Detect which cell encompasses the target text, then output its [X, Y] center coordinate. 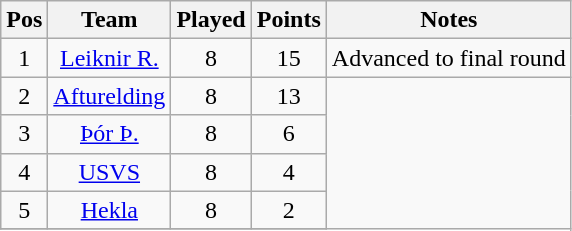
3 [24, 134]
13 [288, 96]
5 [24, 210]
1 [24, 58]
15 [288, 58]
Points [288, 20]
Leiknir R. [110, 58]
6 [288, 134]
Hekla [110, 210]
Played [211, 20]
USVS [110, 172]
Notes [448, 20]
Afturelding [110, 96]
Team [110, 20]
Þór Þ. [110, 134]
Advanced to final round [448, 58]
Pos [24, 20]
